Capture the cell that displays the provided text and extract its [X, Y] central coordinate. 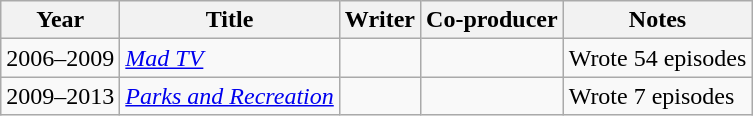
Writer [380, 20]
2006–2009 [60, 58]
Parks and Recreation [230, 96]
Year [60, 20]
Title [230, 20]
Wrote 54 episodes [658, 58]
Mad TV [230, 58]
Co-producer [492, 20]
Notes [658, 20]
2009–2013 [60, 96]
Wrote 7 episodes [658, 96]
